Extract the [X, Y] coordinate from the center of the cell holding the provided text.  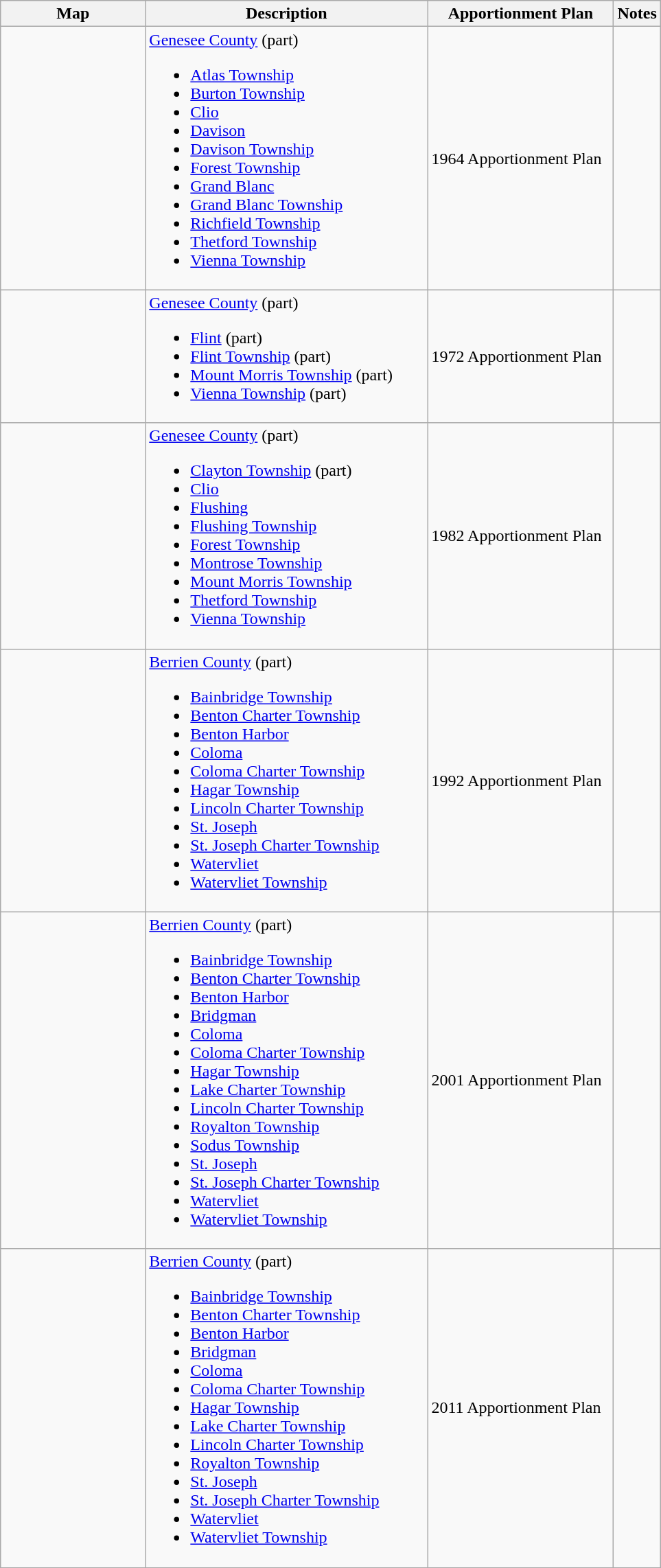
1972 Apportionment Plan [520, 356]
Description [287, 14]
1992 Apportionment Plan [520, 780]
1964 Apportionment Plan [520, 158]
Map [73, 14]
Notes [637, 14]
Genesee County (part)Flint (part)Flint Township (part)Mount Morris Township (part)Vienna Township (part) [287, 356]
2001 Apportionment Plan [520, 1081]
2011 Apportionment Plan [520, 1408]
1982 Apportionment Plan [520, 535]
Apportionment Plan [520, 14]
